Identify which cell holds the provided text, then report its (X, Y) central coordinate. 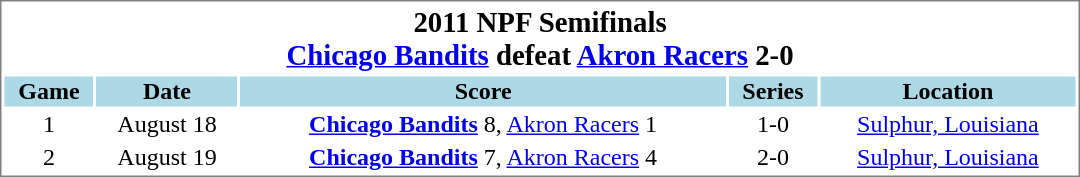
Series (774, 91)
Location (948, 91)
1-0 (774, 125)
1 (48, 125)
2011 NPF SemifinalsChicago Bandits defeat Akron Racers 2-0 (540, 38)
Score (484, 91)
2-0 (774, 157)
August 18 (166, 125)
2 (48, 157)
Chicago Bandits 8, Akron Racers 1 (484, 125)
Chicago Bandits 7, Akron Racers 4 (484, 157)
August 19 (166, 157)
Game (48, 91)
Date (166, 91)
